For the text-containing cell, return its midpoint in [X, Y] coordinate format. 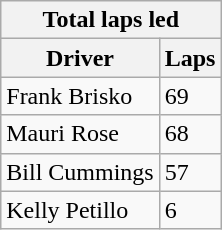
6 [190, 210]
Kelly Petillo [80, 210]
Total laps led [111, 20]
Bill Cummings [80, 172]
68 [190, 134]
Frank Brisko [80, 96]
Mauri Rose [80, 134]
69 [190, 96]
Driver [80, 58]
57 [190, 172]
Laps [190, 58]
